Detect which cell encompasses the target text, then output its [X, Y] center coordinate. 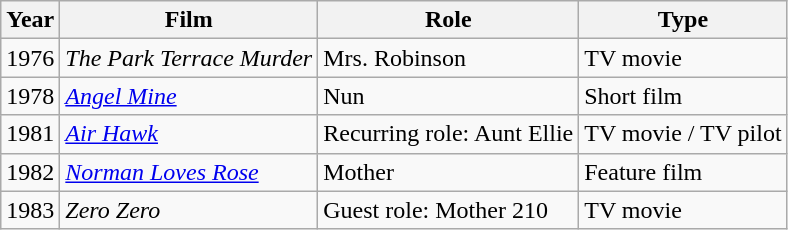
Zero Zero [189, 210]
1981 [30, 134]
TV movie / TV pilot [683, 134]
Guest role: Mother 210 [448, 210]
Type [683, 20]
Air Hawk [189, 134]
Short film [683, 96]
Nun [448, 96]
1978 [30, 96]
1982 [30, 172]
Mrs. Robinson [448, 58]
Year [30, 20]
Feature film [683, 172]
Role [448, 20]
Recurring role: Aunt Ellie [448, 134]
1976 [30, 58]
Mother [448, 172]
Norman Loves Rose [189, 172]
Film [189, 20]
The Park Terrace Murder [189, 58]
Angel Mine [189, 96]
1983 [30, 210]
